Extract the (X, Y) coordinate from the center of the cell holding the provided text.  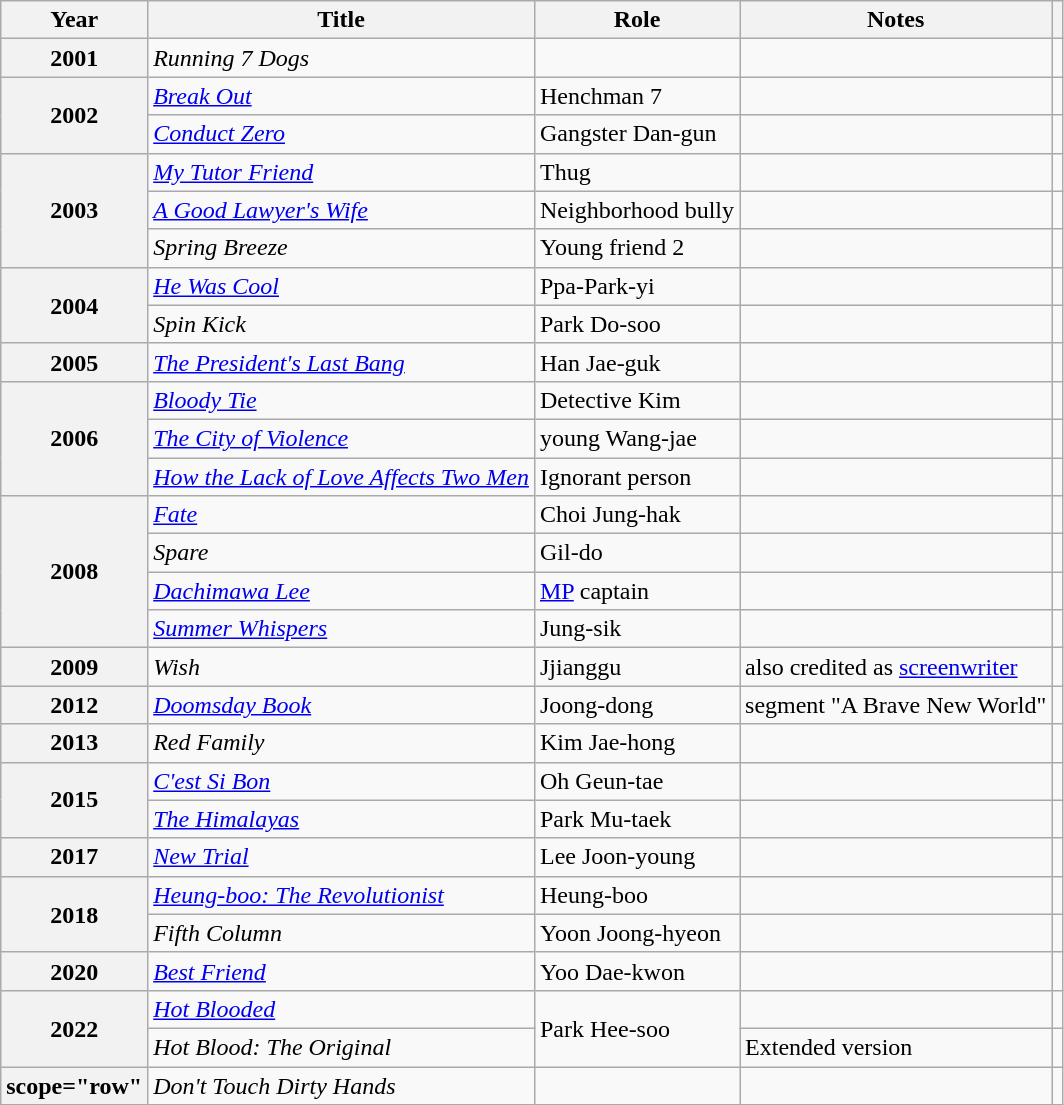
My Tutor Friend (342, 172)
Running 7 Dogs (342, 58)
2015 (74, 800)
2001 (74, 58)
Han Jae-guk (636, 362)
Heung-boo (636, 895)
Role (636, 20)
The President's Last Bang (342, 362)
2006 (74, 438)
scope="row" (74, 1085)
Spring Breeze (342, 248)
Park Mu-taek (636, 819)
Gil-do (636, 553)
2012 (74, 705)
Notes (896, 20)
Young friend 2 (636, 248)
2017 (74, 857)
Summer Whispers (342, 629)
segment "A Brave New World" (896, 705)
Year (74, 20)
Jjianggu (636, 667)
Dachimawa Lee (342, 591)
Gangster Dan-gun (636, 134)
Spare (342, 553)
Yoon Joong-hyeon (636, 933)
Title (342, 20)
2013 (74, 743)
Extended version (896, 1047)
C'est Si Bon (342, 781)
Fate (342, 515)
The Himalayas (342, 819)
A Good Lawyer's Wife (342, 210)
Best Friend (342, 971)
Spin Kick (342, 324)
Don't Touch Dirty Hands (342, 1085)
MP captain (636, 591)
Park Do-soo (636, 324)
Bloody Tie (342, 400)
Lee Joon-young (636, 857)
Kim Jae-hong (636, 743)
How the Lack of Love Affects Two Men (342, 477)
Doomsday Book (342, 705)
Fifth Column (342, 933)
Hot Blood: The Original (342, 1047)
Choi Jung-hak (636, 515)
The City of Violence (342, 438)
Neighborhood bully (636, 210)
Ignorant person (636, 477)
Hot Blooded (342, 1009)
Oh Geun-tae (636, 781)
Detective Kim (636, 400)
also credited as screenwriter (896, 667)
2020 (74, 971)
Break Out (342, 96)
Jung-sik (636, 629)
Heung-boo: The Revolutionist (342, 895)
2002 (74, 115)
Thug (636, 172)
Wish (342, 667)
Henchman 7 (636, 96)
2022 (74, 1028)
New Trial (342, 857)
2008 (74, 572)
2004 (74, 305)
Red Family (342, 743)
Conduct Zero (342, 134)
Joong-dong (636, 705)
Park Hee-soo (636, 1028)
2018 (74, 914)
2003 (74, 210)
Ppa-Park-yi (636, 286)
2009 (74, 667)
Yoo Dae-kwon (636, 971)
He Was Cool (342, 286)
young Wang-jae (636, 438)
2005 (74, 362)
